Provide the (X, Y) coordinate of the cell's center where the given text is located.  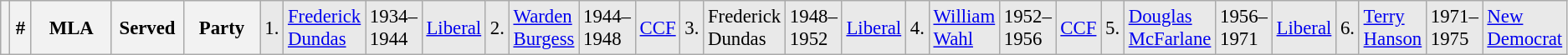
3. (692, 28)
Terry Hanson (1392, 28)
1934–1944 (394, 28)
1944–1948 (607, 28)
Warden Burgess (544, 28)
2. (497, 28)
Served (147, 28)
1. (272, 28)
1948–1952 (814, 28)
MLA (71, 28)
1952–1956 (1028, 28)
Party (222, 28)
Douglas McFarlane (1170, 28)
5. (1113, 28)
# (20, 28)
1971–1975 (1455, 28)
6. (1348, 28)
William Wahl (964, 28)
New Democrat (1524, 28)
1956–1971 (1244, 28)
4. (917, 28)
